Find where the given text appears and provide that cell's center as (x, y) coordinate. 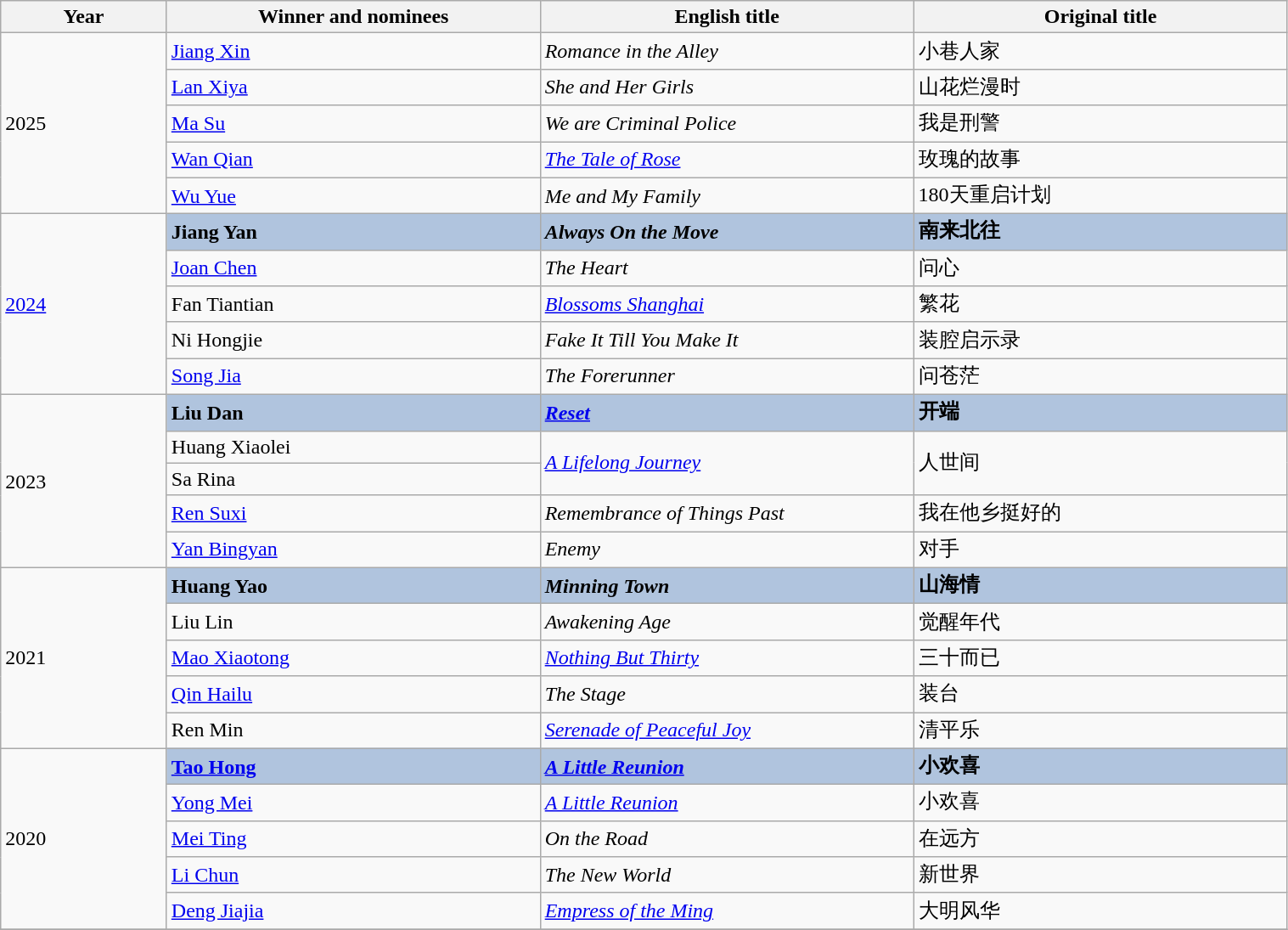
We are Criminal Police (727, 124)
在远方 (1100, 839)
Me and My Family (727, 195)
Sa Rina (353, 479)
Liu Dan (353, 413)
Awakening Age (727, 622)
Fan Tiantian (353, 304)
三十而已 (1100, 657)
山花烂漫时 (1100, 87)
Year (84, 17)
Jiang Xin (353, 51)
Reset (727, 413)
She and Her Girls (727, 87)
The Tale of Rose (727, 160)
对手 (1100, 550)
装台 (1100, 695)
Winner and nominees (353, 17)
Deng Jiajia (353, 910)
Ren Suxi (353, 513)
Nothing But Thirty (727, 657)
The Forerunner (727, 377)
大明风华 (1100, 910)
Huang Xiaolei (353, 447)
繁花 (1100, 304)
Original title (1100, 17)
Lan Xiya (353, 87)
Romance in the Alley (727, 51)
The Stage (727, 695)
2024 (84, 304)
Blossoms Shanghai (727, 304)
Mao Xiaotong (353, 657)
Wan Qian (353, 160)
Qin Hailu (353, 695)
觉醒年代 (1100, 622)
人世间 (1100, 463)
山海情 (1100, 586)
Song Jia (353, 377)
Wu Yue (353, 195)
Jiang Yan (353, 233)
新世界 (1100, 875)
Minning Town (727, 586)
Yan Bingyan (353, 550)
Huang Yao (353, 586)
Ren Min (353, 730)
English title (727, 17)
小巷人家 (1100, 51)
2021 (84, 657)
玫瑰的故事 (1100, 160)
Joan Chen (353, 268)
问苍茫 (1100, 377)
清平乐 (1100, 730)
Enemy (727, 550)
Tao Hong (353, 766)
On the Road (727, 839)
Mei Ting (353, 839)
开端 (1100, 413)
Liu Lin (353, 622)
Fake It Till You Make It (727, 340)
The New World (727, 875)
Remembrance of Things Past (727, 513)
Serenade of Peaceful Joy (727, 730)
180天重启计划 (1100, 195)
装腔启示录 (1100, 340)
我在他乡挺好的 (1100, 513)
The Heart (727, 268)
我是刑警 (1100, 124)
Ma Su (353, 124)
A Lifelong Journey (727, 463)
问心 (1100, 268)
2025 (84, 124)
2023 (84, 481)
Li Chun (353, 875)
Ni Hongjie (353, 340)
Yong Mei (353, 803)
南来北往 (1100, 233)
Always On the Move (727, 233)
Empress of the Ming (727, 910)
2020 (84, 839)
